Return the [X, Y] coordinate for the center point of the cell that contains the specified text.  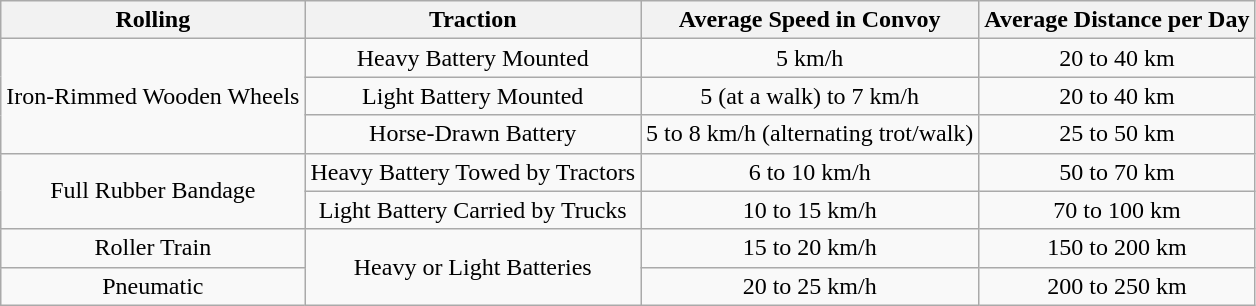
Iron-Rimmed Wooden Wheels [153, 96]
150 to 200 km [1117, 248]
25 to 50 km [1117, 134]
6 to 10 km/h [809, 172]
Light Battery Mounted [473, 96]
50 to 70 km [1117, 172]
Heavy or Light Batteries [473, 267]
Heavy Battery Towed by Tractors [473, 172]
Rolling [153, 20]
Average Distance per Day [1117, 20]
Roller Train [153, 248]
5 to 8 km/h (alternating trot/walk) [809, 134]
10 to 15 km/h [809, 210]
Full Rubber Bandage [153, 191]
Heavy Battery Mounted [473, 58]
Light Battery Carried by Trucks [473, 210]
5 (at a walk) to 7 km/h [809, 96]
20 to 25 km/h [809, 286]
Average Speed in Convoy [809, 20]
200 to 250 km [1117, 286]
70 to 100 km [1117, 210]
Horse-Drawn Battery [473, 134]
5 km/h [809, 58]
Traction [473, 20]
Pneumatic [153, 286]
15 to 20 km/h [809, 248]
